Provide the (x, y) coordinate of the cell's center where the given text is located.  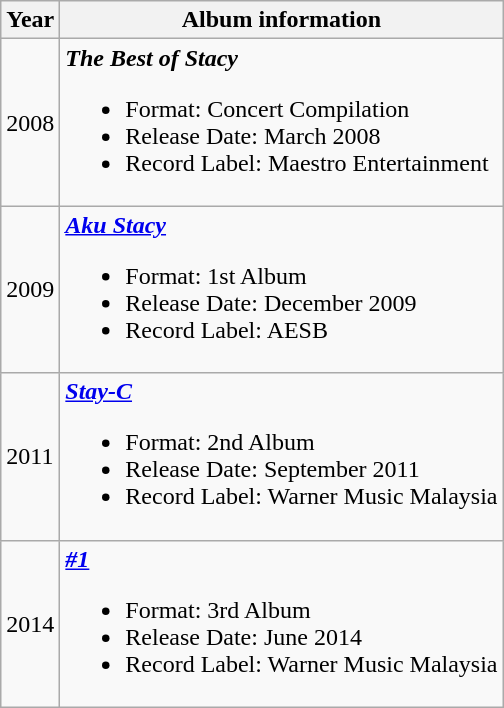
2011 (30, 456)
Album information (282, 20)
2009 (30, 290)
#1Format: 3rd AlbumRelease Date: June 2014Record Label: Warner Music Malaysia (282, 624)
Year (30, 20)
The Best of StacyFormat: Concert CompilationRelease Date: March 2008Record Label: Maestro Entertainment (282, 122)
2014 (30, 624)
Aku StacyFormat: 1st AlbumRelease Date: December 2009Record Label: AESB (282, 290)
Stay-CFormat: 2nd AlbumRelease Date: September 2011Record Label: Warner Music Malaysia (282, 456)
2008 (30, 122)
